Pinpoint the cell where the given text exists, returning its [X, Y] midpoint coordinate. 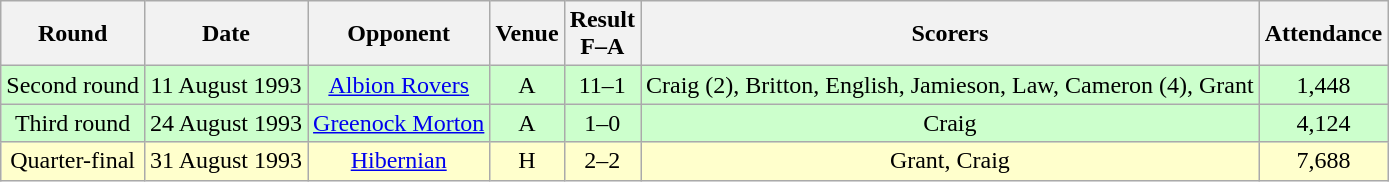
Attendance [1323, 34]
11–1 [602, 85]
Second round [73, 85]
Craig [950, 123]
7,688 [1323, 161]
Quarter-final [73, 161]
Scorers [950, 34]
31 August 1993 [226, 161]
1–0 [602, 123]
H [527, 161]
Opponent [399, 34]
Craig (2), Britton, English, Jamieson, Law, Cameron (4), Grant [950, 85]
Grant, Craig [950, 161]
Greenock Morton [399, 123]
4,124 [1323, 123]
11 August 1993 [226, 85]
Hibernian [399, 161]
24 August 1993 [226, 123]
Round [73, 34]
ResultF–A [602, 34]
Albion Rovers [399, 85]
Venue [527, 34]
Third round [73, 123]
Date [226, 34]
1,448 [1323, 85]
2–2 [602, 161]
